Capture the cell that displays the provided text and extract its (X, Y) central coordinate. 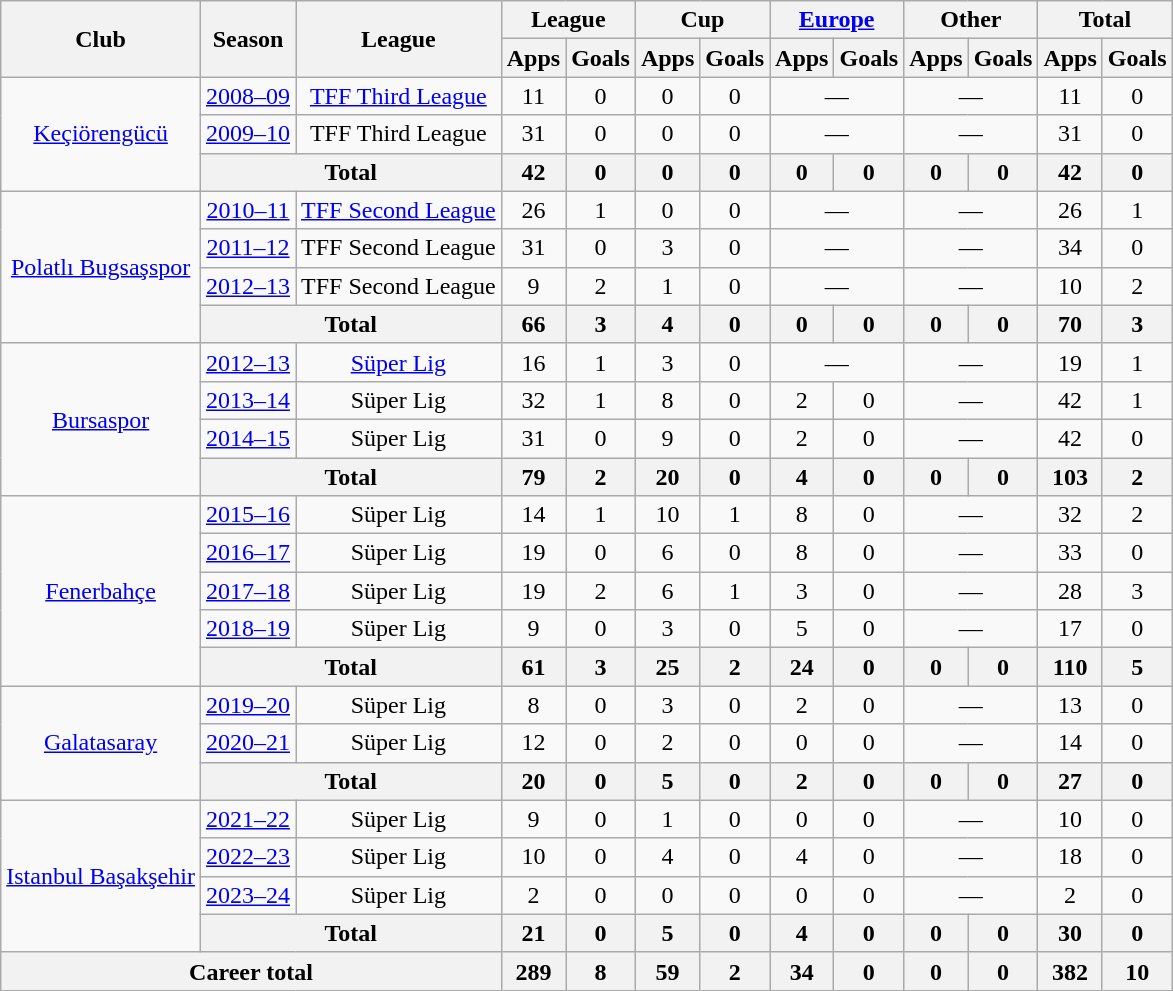
Cup (702, 20)
24 (802, 667)
Istanbul Başakşehir (101, 876)
2020–21 (248, 743)
Season (248, 39)
33 (1070, 553)
17 (1070, 629)
Polatlı Bugsaşspor (101, 267)
Other (971, 20)
66 (533, 324)
70 (1070, 324)
2013–14 (248, 400)
2015–16 (248, 515)
28 (1070, 591)
289 (533, 971)
18 (1070, 857)
Career total (251, 971)
2009–10 (248, 134)
2008–09 (248, 96)
2011–12 (248, 248)
30 (1070, 933)
25 (667, 667)
27 (1070, 781)
59 (667, 971)
13 (1070, 705)
2017–18 (248, 591)
2018–19 (248, 629)
79 (533, 477)
12 (533, 743)
2010–11 (248, 210)
2014–15 (248, 438)
2022–23 (248, 857)
Europe (837, 20)
382 (1070, 971)
110 (1070, 667)
2019–20 (248, 705)
103 (1070, 477)
Galatasaray (101, 743)
Fenerbahçe (101, 591)
2021–22 (248, 819)
Bursaspor (101, 419)
61 (533, 667)
2023–24 (248, 895)
Keçiörengücü (101, 134)
2016–17 (248, 553)
16 (533, 362)
Club (101, 39)
21 (533, 933)
